Detect which cell encompasses the target text, then output its (x, y) center coordinate. 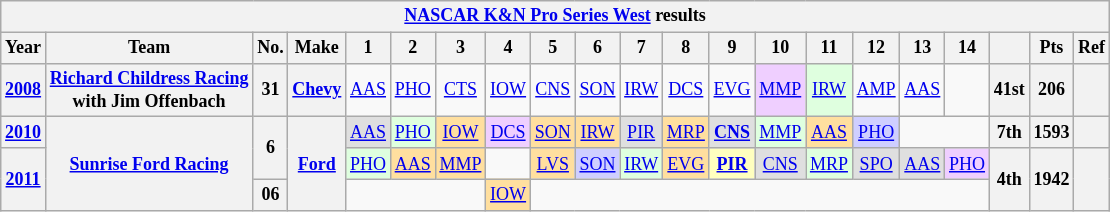
2011 (24, 179)
Richard Childress Racing with Jim Offenbach (148, 90)
CTS (460, 90)
206 (1052, 90)
06 (270, 194)
14 (968, 48)
1 (368, 48)
SPO (876, 164)
No. (270, 48)
Year (24, 48)
7th (1009, 132)
41st (1009, 90)
31 (270, 90)
Make (317, 48)
Sunrise Ford Racing (148, 164)
2 (412, 48)
Pts (1052, 48)
12 (876, 48)
Chevy (317, 90)
3 (460, 48)
1593 (1052, 132)
4 (508, 48)
2010 (24, 132)
11 (830, 48)
13 (922, 48)
Ref (1092, 48)
9 (732, 48)
LVS (552, 164)
Team (148, 48)
NASCAR K&N Pro Series West results (556, 16)
8 (686, 48)
Ford (317, 164)
AMP (876, 90)
7 (642, 48)
2008 (24, 90)
1942 (1052, 179)
4th (1009, 179)
10 (780, 48)
5 (552, 48)
